Locate the cell with the specified text and output its [X, Y] center coordinate. 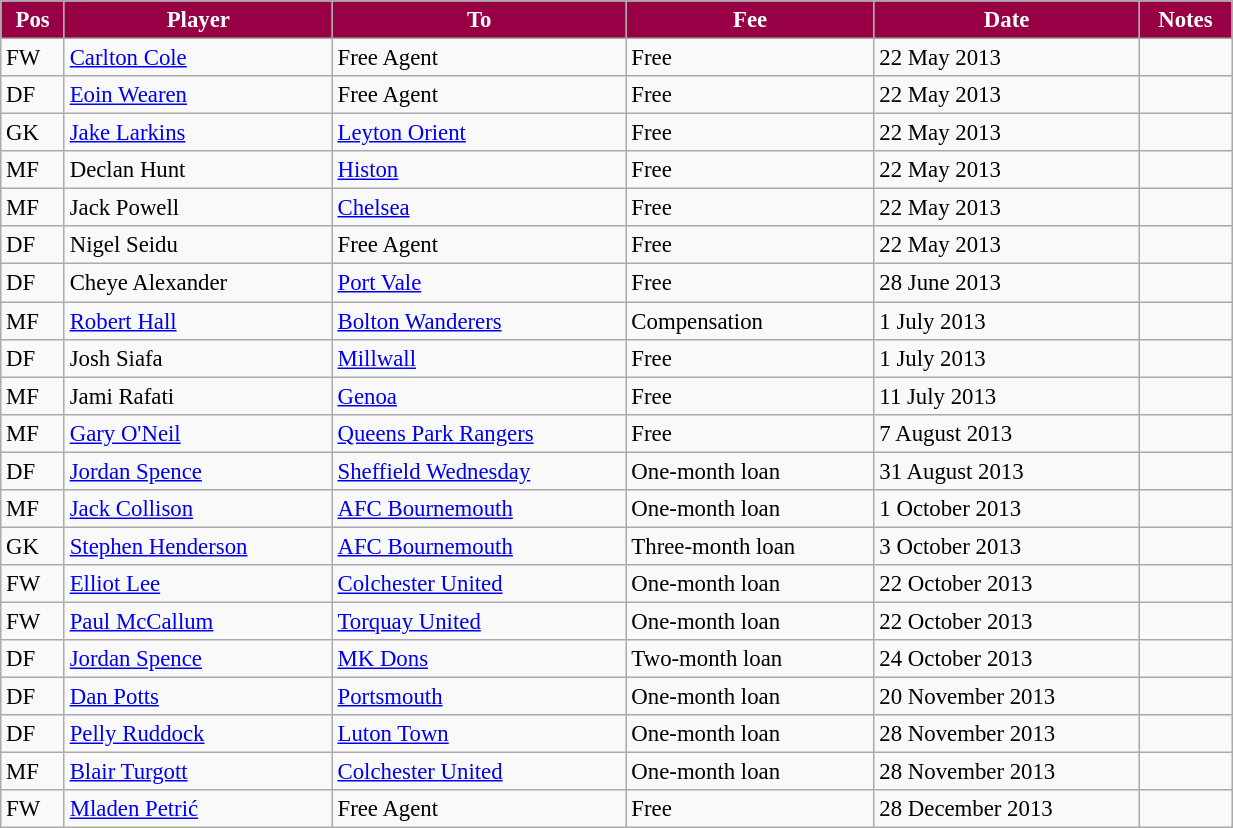
Jack Collison [198, 509]
20 November 2013 [1006, 697]
Carlton Cole [198, 58]
1 October 2013 [1006, 509]
Jake Larkins [198, 133]
7 August 2013 [1006, 433]
Chelsea [479, 208]
Histon [479, 170]
Dan Potts [198, 697]
28 June 2013 [1006, 283]
Queens Park Rangers [479, 433]
Three-month loan [750, 546]
Compensation [750, 321]
Pelly Ruddock [198, 734]
Sheffield Wednesday [479, 471]
MK Dons [479, 659]
11 July 2013 [1006, 396]
Declan Hunt [198, 170]
Bolton Wanderers [479, 321]
Millwall [479, 358]
28 December 2013 [1006, 809]
Cheye Alexander [198, 283]
Gary O'Neil [198, 433]
Pos [33, 20]
3 October 2013 [1006, 546]
Portsmouth [479, 697]
24 October 2013 [1006, 659]
Josh Siafa [198, 358]
Genoa [479, 396]
Nigel Seidu [198, 245]
Elliot Lee [198, 584]
Port Vale [479, 283]
Leyton Orient [479, 133]
Paul McCallum [198, 621]
Player [198, 20]
Luton Town [479, 734]
To [479, 20]
Jami Rafati [198, 396]
31 August 2013 [1006, 471]
Mladen Petrić [198, 809]
Fee [750, 20]
Jack Powell [198, 208]
Stephen Henderson [198, 546]
Date [1006, 20]
Notes [1185, 20]
Blair Turgott [198, 772]
Robert Hall [198, 321]
Torquay United [479, 621]
Two-month loan [750, 659]
Eoin Wearen [198, 95]
